From the cell containing the given text, extract its center point as [x, y] coordinate. 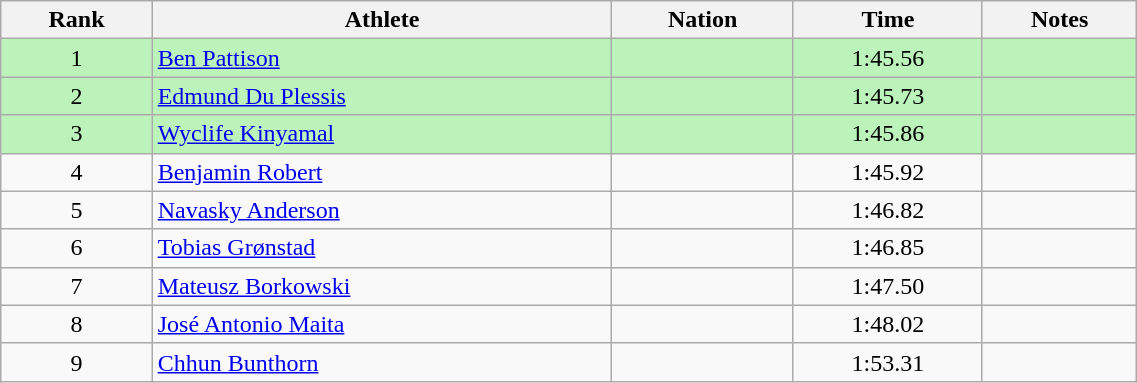
1:48.02 [888, 324]
3 [76, 134]
2 [76, 96]
1:46.85 [888, 248]
5 [76, 210]
9 [76, 362]
1 [76, 58]
8 [76, 324]
1:46.82 [888, 210]
Chhun Bunthorn [382, 362]
Notes [1059, 20]
Time [888, 20]
1:45.86 [888, 134]
José Antonio Maita [382, 324]
Mateusz Borkowski [382, 286]
1:47.50 [888, 286]
1:45.92 [888, 172]
Benjamin Robert [382, 172]
1:45.56 [888, 58]
Edmund Du Plessis [382, 96]
Ben Pattison [382, 58]
1:45.73 [888, 96]
Tobias Grønstad [382, 248]
Nation [702, 20]
Wyclife Kinyamal [382, 134]
Rank [76, 20]
1:53.31 [888, 362]
Athlete [382, 20]
7 [76, 286]
6 [76, 248]
Navasky Anderson [382, 210]
4 [76, 172]
